Determine the (x, y) coordinate at the center of the cell enclosing the given text.  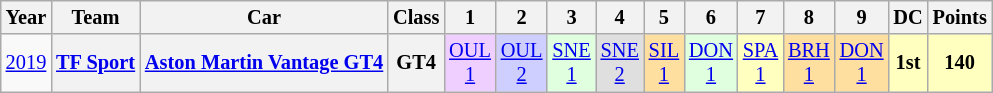
140 (960, 63)
7 (760, 17)
Aston Martin Vantage GT4 (264, 63)
Car (264, 17)
Team (96, 17)
2019 (26, 63)
DC (908, 17)
2 (522, 17)
6 (711, 17)
SPA1 (760, 63)
TF Sport (96, 63)
8 (809, 17)
OUL1 (470, 63)
SIL1 (664, 63)
1 (470, 17)
GT4 (416, 63)
1st (908, 63)
BRH1 (809, 63)
SNE2 (620, 63)
Points (960, 17)
3 (571, 17)
Class (416, 17)
4 (620, 17)
Year (26, 17)
5 (664, 17)
OUL2 (522, 63)
9 (862, 17)
SNE1 (571, 63)
